Search for the cell housing the specified text and yield its (x, y) center coordinate. 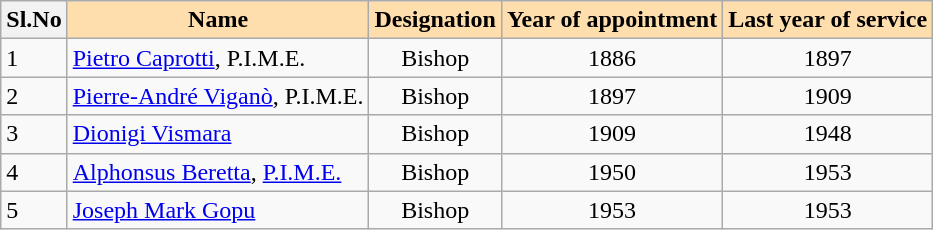
Year of appointment (612, 20)
2 (34, 96)
3 (34, 134)
Dionigi Vismara (218, 134)
1886 (612, 58)
Designation (435, 20)
1948 (828, 134)
1 (34, 58)
Name (218, 20)
Sl.No (34, 20)
Alphonsus Beretta, P.I.M.E. (218, 172)
5 (34, 210)
Pierre-André Viganò, P.I.M.E. (218, 96)
4 (34, 172)
Last year of service (828, 20)
Pietro Caprotti, P.I.M.E. (218, 58)
1950 (612, 172)
Joseph Mark Gopu (218, 210)
